Search for the cell housing the specified text and yield its [X, Y] center coordinate. 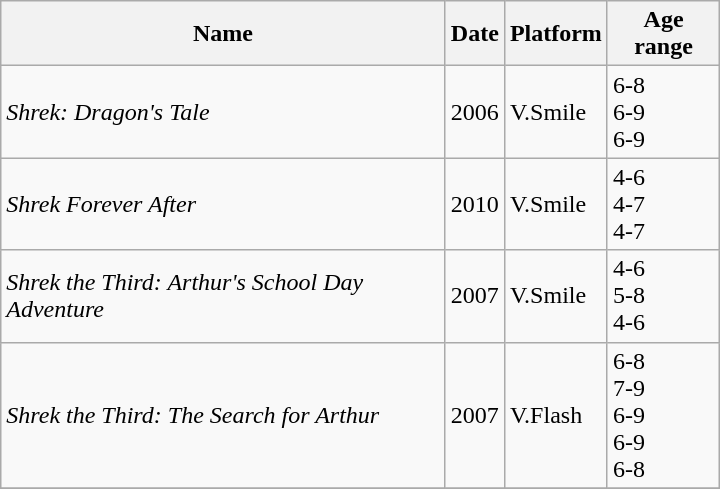
4-64-74-7 [663, 204]
2006 [474, 112]
6-87-96-96-96-8 [663, 415]
6-86-96-9 [663, 112]
Shrek the Third: Arthur's School Day Adventure [224, 296]
Name [224, 34]
Shrek Forever After [224, 204]
2010 [474, 204]
V.Flash [556, 415]
Age range [663, 34]
4-65-84-6 [663, 296]
Shrek the Third: The Search for Arthur [224, 415]
Shrek: Dragon's Tale [224, 112]
Date [474, 34]
Platform [556, 34]
